Locate the cell with the specified text and output its (x, y) center coordinate. 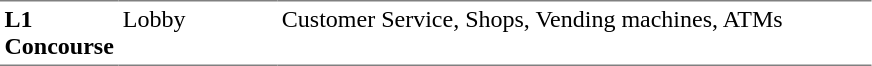
Customer Service, Shops, Vending machines, ATMs (574, 33)
Lobby (198, 33)
L1Concourse (59, 33)
